Capture the cell that displays the provided text and extract its [X, Y] central coordinate. 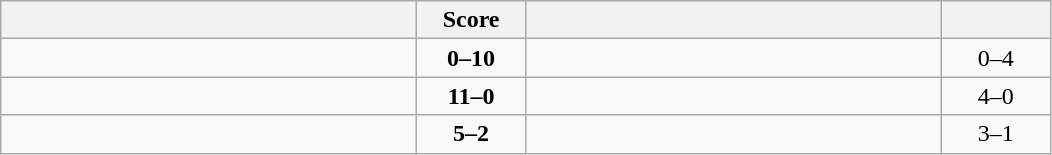
3–1 [996, 134]
4–0 [996, 96]
11–0 [472, 96]
5–2 [472, 134]
0–4 [996, 58]
0–10 [472, 58]
Score [472, 20]
